Locate the cell with the specified text and output its (x, y) center coordinate. 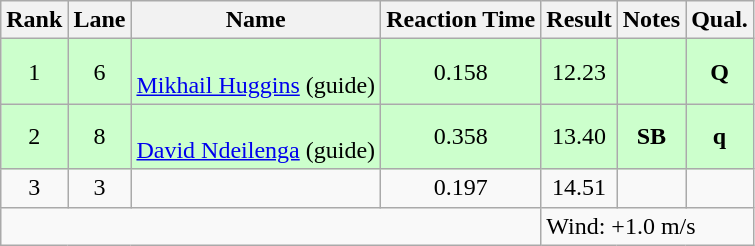
0.197 (461, 188)
8 (100, 136)
2 (34, 136)
Name (256, 20)
13.40 (579, 136)
SB (651, 136)
14.51 (579, 188)
0.358 (461, 136)
David Ndeilenga (guide) (256, 136)
12.23 (579, 72)
Notes (651, 20)
Q (720, 72)
1 (34, 72)
Wind: +1.0 m/s (648, 226)
Qual. (720, 20)
Mikhail Huggins (guide) (256, 72)
0.158 (461, 72)
q (720, 136)
Rank (34, 20)
Lane (100, 20)
Result (579, 20)
Reaction Time (461, 20)
6 (100, 72)
